Search for the cell housing the specified text and yield its (X, Y) center coordinate. 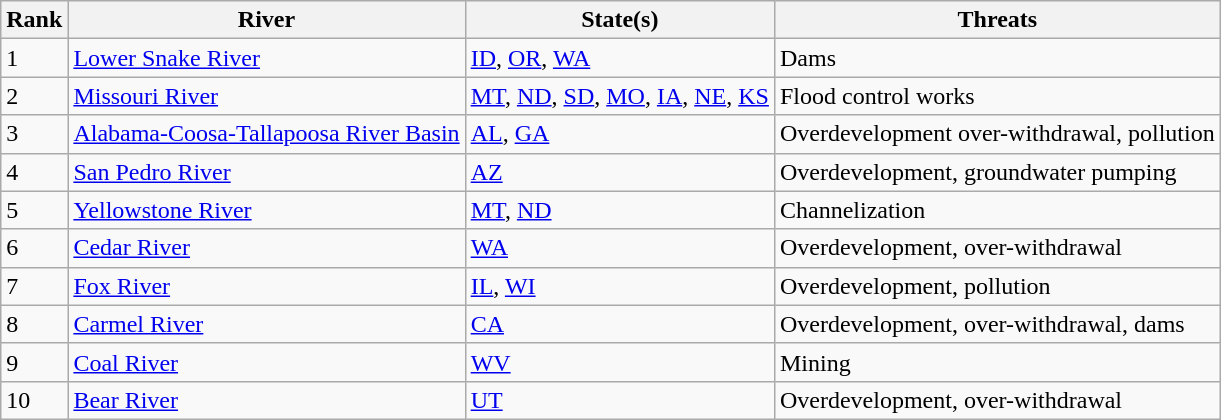
Overdevelopment, pollution (997, 286)
WV (620, 362)
WA (620, 248)
UT (620, 400)
Flood control works (997, 96)
AL, GA (620, 134)
8 (34, 324)
Lower Snake River (266, 58)
MT, ND (620, 210)
2 (34, 96)
Cedar River (266, 248)
IL, WI (620, 286)
CA (620, 324)
10 (34, 400)
Threats (997, 20)
MT, ND, SD, MO, IA, NE, KS (620, 96)
ID, OR, WA (620, 58)
Mining (997, 362)
5 (34, 210)
Missouri River (266, 96)
3 (34, 134)
Carmel River (266, 324)
AZ (620, 172)
Alabama-Coosa-Tallapoosa River Basin (266, 134)
Bear River (266, 400)
Dams (997, 58)
Overdevelopment, groundwater pumping (997, 172)
9 (34, 362)
Coal River (266, 362)
River (266, 20)
Overdevelopment, over-withdrawal, dams (997, 324)
Overdevelopment over-withdrawal, pollution (997, 134)
6 (34, 248)
1 (34, 58)
Fox River (266, 286)
4 (34, 172)
Rank (34, 20)
Channelization (997, 210)
7 (34, 286)
State(s) (620, 20)
San Pedro River (266, 172)
Yellowstone River (266, 210)
